Pinpoint the cell where the given text exists, returning its [x, y] midpoint coordinate. 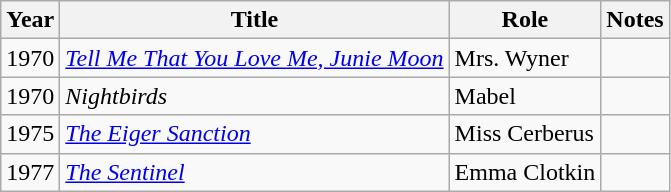
Nightbirds [254, 96]
Notes [635, 20]
Role [525, 20]
Miss Cerberus [525, 134]
The Eiger Sanction [254, 134]
Emma Clotkin [525, 172]
1975 [30, 134]
Mabel [525, 96]
The Sentinel [254, 172]
1977 [30, 172]
Title [254, 20]
Year [30, 20]
Tell Me That You Love Me, Junie Moon [254, 58]
Mrs. Wyner [525, 58]
